Find where the given text appears and provide that cell's center as (X, Y) coordinate. 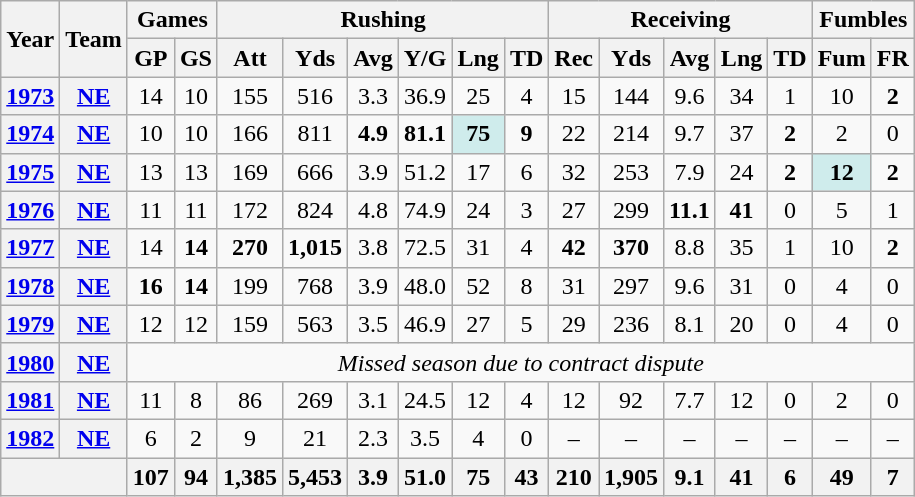
1975 (30, 172)
46.9 (425, 324)
GP (150, 58)
3.8 (374, 248)
16 (150, 286)
17 (478, 172)
15 (574, 96)
21 (316, 438)
49 (842, 477)
34 (741, 96)
169 (250, 172)
48.0 (425, 286)
8.1 (690, 324)
8.8 (690, 248)
1,905 (632, 477)
37 (741, 134)
42 (574, 248)
516 (316, 96)
43 (526, 477)
Rec (574, 58)
1980 (30, 362)
144 (632, 96)
Missed season due to contract dispute (520, 362)
74.9 (425, 210)
FR (892, 58)
2.3 (374, 438)
210 (574, 477)
1977 (30, 248)
297 (632, 286)
159 (250, 324)
86 (250, 400)
94 (196, 477)
563 (316, 324)
214 (632, 134)
7.7 (690, 400)
GS (196, 58)
Rushing (382, 20)
Fumbles (863, 20)
Games (172, 20)
Year (30, 39)
20 (741, 324)
5,453 (316, 477)
3 (526, 210)
199 (250, 286)
269 (316, 400)
Team (94, 39)
32 (574, 172)
35 (741, 248)
9.1 (690, 477)
1979 (30, 324)
1974 (30, 134)
768 (316, 286)
9.7 (690, 134)
Fum (842, 58)
299 (632, 210)
51.0 (425, 477)
7.9 (690, 172)
1981 (30, 400)
22 (574, 134)
3.1 (374, 400)
1,385 (250, 477)
172 (250, 210)
166 (250, 134)
236 (632, 324)
81.1 (425, 134)
1973 (30, 96)
25 (478, 96)
370 (632, 248)
270 (250, 248)
7 (892, 477)
1978 (30, 286)
92 (632, 400)
36.9 (425, 96)
3.3 (374, 96)
107 (150, 477)
666 (316, 172)
4.8 (374, 210)
811 (316, 134)
1976 (30, 210)
Receiving (680, 20)
253 (632, 172)
72.5 (425, 248)
51.2 (425, 172)
52 (478, 286)
24.5 (425, 400)
824 (316, 210)
1,015 (316, 248)
29 (574, 324)
Y/G (425, 58)
4.9 (374, 134)
1982 (30, 438)
11.1 (690, 210)
155 (250, 96)
Att (250, 58)
